Return [x, y] of the center of cell containing provided text 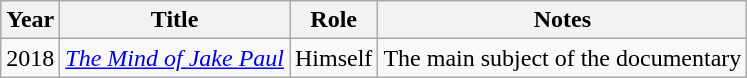
The Mind of Jake Paul [175, 58]
Title [175, 20]
Year [30, 20]
Notes [562, 20]
Role [334, 20]
The main subject of the documentary [562, 58]
2018 [30, 58]
Himself [334, 58]
